Determine the (X, Y) coordinate at the center of the cell enclosing the given text.  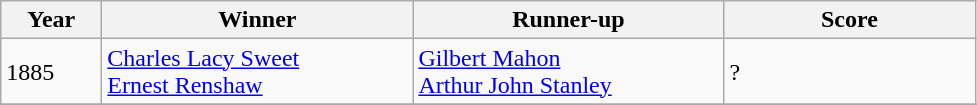
? (850, 72)
1885 (52, 72)
Gilbert Mahon Arthur John Stanley (568, 72)
Charles Lacy Sweet Ernest Renshaw (258, 72)
Score (850, 20)
Winner (258, 20)
Year (52, 20)
Runner-up (568, 20)
